Capture the cell that displays the provided text and extract its (X, Y) central coordinate. 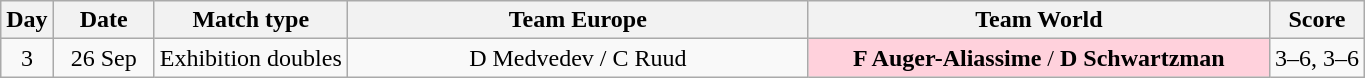
Team World (1038, 20)
Exhibition doubles (250, 58)
26 Sep (104, 58)
Day (27, 20)
Match type (250, 20)
3 (27, 58)
3–6, 3–6 (1316, 58)
D Medvedev / C Ruud (578, 58)
F Auger-Aliassime / D Schwartzman (1038, 58)
Team Europe (578, 20)
Date (104, 20)
Score (1316, 20)
